Return the (x, y) coordinate for the center point of the cell that contains the specified text.  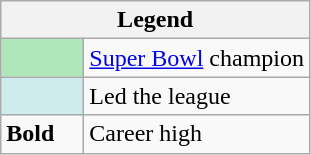
Legend (156, 20)
Led the league (197, 96)
Bold (42, 134)
Career high (197, 134)
Super Bowl champion (197, 58)
